Return the [X, Y] coordinate for the center point of the cell that contains the specified text.  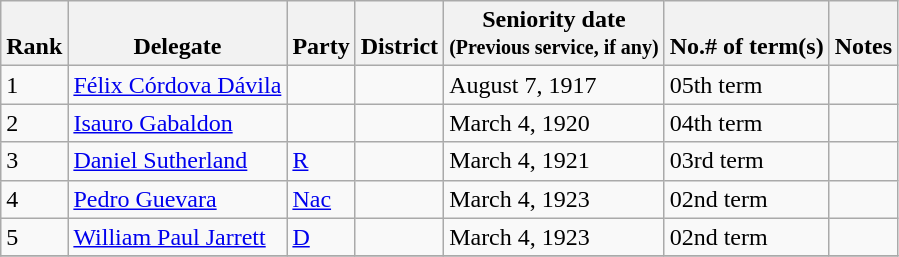
4 [34, 199]
Daniel Sutherland [178, 161]
3 [34, 161]
2 [34, 123]
William Paul Jarrett [178, 237]
No.# of term(s) [746, 34]
Rank [34, 34]
August 7, 1917 [554, 85]
District [399, 34]
R [321, 161]
1 [34, 85]
D [321, 237]
Seniority date(Previous service, if any) [554, 34]
Nac [321, 199]
March 4, 1920 [554, 123]
5 [34, 237]
05th term [746, 85]
Isauro Gabaldon [178, 123]
Party [321, 34]
Félix Córdova Dávila [178, 85]
Delegate [178, 34]
04th term [746, 123]
Pedro Guevara [178, 199]
Notes [863, 34]
03rd term [746, 161]
March 4, 1921 [554, 161]
